Provide the [X, Y] coordinate of the cell's center where the given text is located.  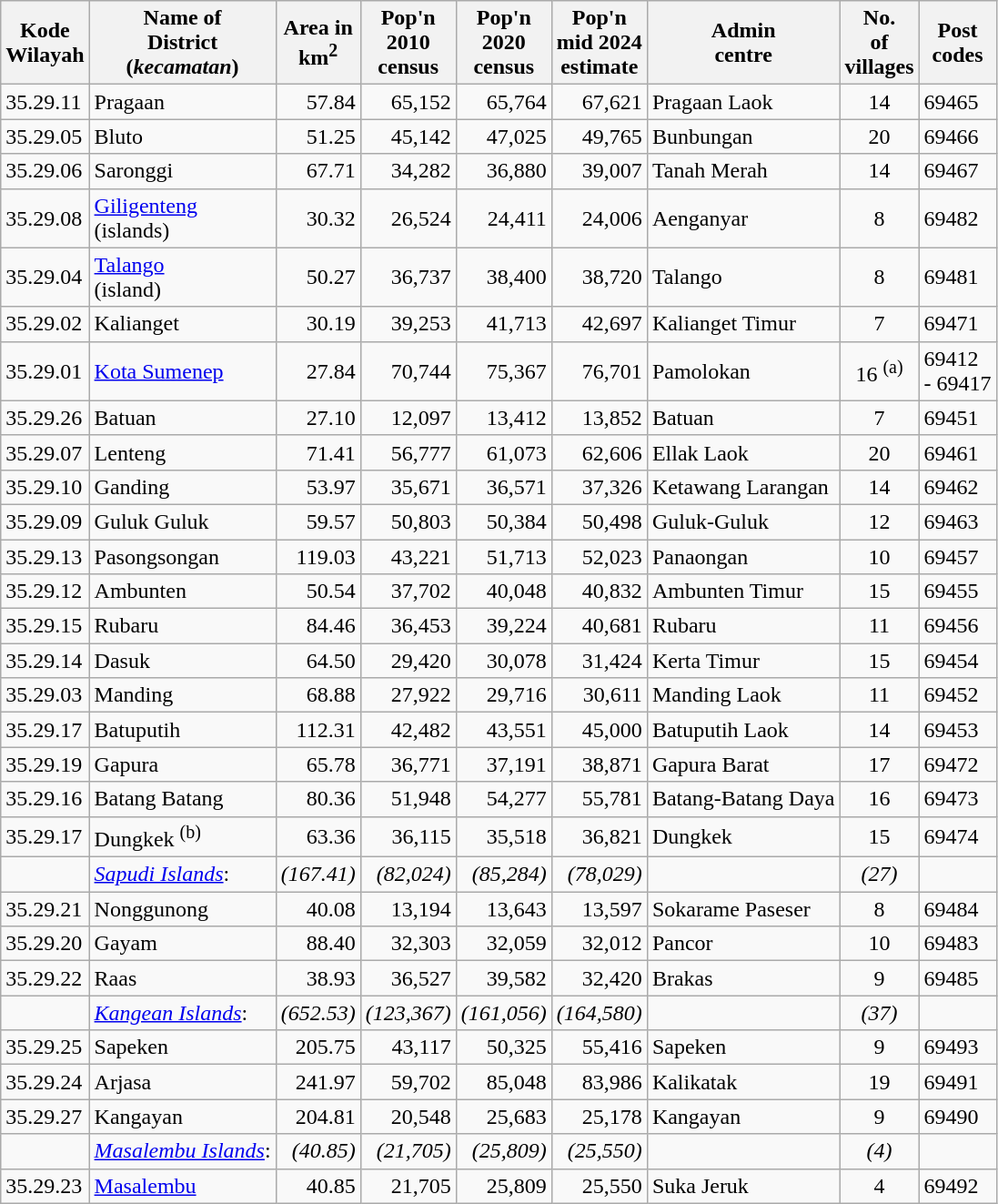
Kerta Timur [743, 661]
69474 [957, 837]
43,551 [504, 730]
35.29.20 [45, 944]
Pamolokan [743, 371]
50,384 [504, 521]
38.93 [318, 978]
36,821 [599, 837]
36,527 [408, 978]
Pancor [743, 944]
43,117 [408, 1047]
Batuputih Laok [743, 730]
(167.41) [318, 875]
21,705 [408, 1186]
Dasuk [182, 661]
25,809 [504, 1186]
69485 [957, 978]
Ambunten [182, 592]
(21,705) [408, 1151]
Batuputih [182, 730]
56,777 [408, 452]
30.32 [318, 218]
13,643 [504, 909]
67,621 [599, 102]
69483 [957, 944]
35.29.24 [45, 1082]
35.29.15 [45, 626]
35,518 [504, 837]
12,097 [408, 418]
35.29.02 [45, 324]
51.25 [318, 137]
(85,284) [504, 875]
(27) [879, 875]
36,115 [408, 837]
69484 [957, 909]
(25,550) [599, 1151]
4 [879, 1186]
50,803 [408, 521]
Manding Laok [743, 695]
30.19 [318, 324]
204.81 [318, 1117]
24,411 [504, 218]
Pragaan [182, 102]
50,325 [504, 1047]
36,737 [408, 277]
(78,029) [599, 875]
76,701 [599, 371]
36,880 [504, 171]
39,582 [504, 978]
69493 [957, 1047]
Kalikatak [743, 1082]
55,416 [599, 1047]
35.29.25 [45, 1047]
Bunbungan [743, 137]
Brakas [743, 978]
35.29.10 [45, 487]
35.29.14 [45, 661]
Name of District (kecamatan) [182, 43]
69462 [957, 487]
35.29.11 [45, 102]
36,771 [408, 764]
32,059 [504, 944]
69461 [957, 452]
67.71 [318, 171]
53.97 [318, 487]
Dungkek (b) [182, 837]
25,683 [504, 1117]
20,548 [408, 1117]
32,303 [408, 944]
31,424 [599, 661]
39,224 [504, 626]
Masalembu [182, 1186]
51,713 [504, 556]
Kangean Islands: [182, 1013]
40,048 [504, 592]
69456 [957, 626]
55,781 [599, 799]
37,191 [504, 764]
16 [879, 799]
Panaongan [743, 556]
Pragaan Laok [743, 102]
57.84 [318, 102]
Gapura [182, 764]
No. of villages [879, 43]
38,871 [599, 764]
69455 [957, 592]
Sokarame Paseser [743, 909]
34,282 [408, 171]
69481 [957, 277]
27,922 [408, 695]
Suka Jeruk [743, 1186]
35.29.03 [45, 695]
Dungkek [743, 837]
25,550 [599, 1186]
(4) [879, 1151]
Giligenteng (islands) [182, 218]
39,007 [599, 171]
(37) [879, 1013]
24,006 [599, 218]
Guluk-Guluk [743, 521]
Ganding [182, 487]
32,012 [599, 944]
36,571 [504, 487]
35.29.23 [45, 1186]
Masalembu Islands: [182, 1151]
27.84 [318, 371]
42,697 [599, 324]
35.29.16 [45, 799]
65,152 [408, 102]
69491 [957, 1082]
37,326 [599, 487]
Batang Batang [182, 799]
39,253 [408, 324]
Guluk Guluk [182, 521]
Raas [182, 978]
69465 [957, 102]
50.54 [318, 592]
69457 [957, 556]
13,194 [408, 909]
45,000 [599, 730]
35.29.21 [45, 909]
Gapura Barat [743, 764]
47,025 [504, 137]
32,420 [599, 978]
30,078 [504, 661]
29,420 [408, 661]
45,142 [408, 137]
Talango (island) [182, 277]
Ambunten Timur [743, 592]
69453 [957, 730]
65.78 [318, 764]
69467 [957, 171]
69463 [957, 521]
52,023 [599, 556]
35.29.06 [45, 171]
49,765 [599, 137]
Nonggunong [182, 909]
13,852 [599, 418]
35.29.08 [45, 218]
85,048 [504, 1082]
51,948 [408, 799]
(82,024) [408, 875]
59,702 [408, 1082]
69466 [957, 137]
40.08 [318, 909]
69482 [957, 218]
38,400 [504, 277]
12 [879, 521]
Bluto [182, 137]
68.88 [318, 695]
41,713 [504, 324]
Kota Sumenep [182, 371]
35,671 [408, 487]
35.29.26 [45, 418]
43,221 [408, 556]
Batang-Batang Daya [743, 799]
112.31 [318, 730]
35.29.09 [45, 521]
27.10 [318, 418]
59.57 [318, 521]
71.41 [318, 452]
Pop'n 2010census [408, 43]
35.29.07 [45, 452]
35.29.27 [45, 1117]
(123,367) [408, 1013]
35.29.05 [45, 137]
54,277 [504, 799]
62,606 [599, 452]
Arjasa [182, 1082]
69472 [957, 764]
Kalianget Timur [743, 324]
69492 [957, 1186]
13,597 [599, 909]
Postcodes [957, 43]
(161,056) [504, 1013]
Talango [743, 277]
(40.85) [318, 1151]
38,720 [599, 277]
36,453 [408, 626]
17 [879, 764]
Manding [182, 695]
Area inkm2 [318, 43]
69473 [957, 799]
Ellak Laok [743, 452]
69451 [957, 418]
37,702 [408, 592]
(25,809) [504, 1151]
84.46 [318, 626]
35.29.01 [45, 371]
30,611 [599, 695]
69471 [957, 324]
Kalianget [182, 324]
Pasongsongan [182, 556]
35.29.19 [45, 764]
Ketawang Larangan [743, 487]
35.29.13 [45, 556]
80.36 [318, 799]
Aenganyar [743, 218]
Gayam [182, 944]
40.85 [318, 1186]
Pop'n mid 2024estimate [599, 43]
88.40 [318, 944]
35.29.12 [45, 592]
65,764 [504, 102]
69452 [957, 695]
50,498 [599, 521]
119.03 [318, 556]
63.36 [318, 837]
Pop'n 2020census [504, 43]
35.29.22 [45, 978]
29,716 [504, 695]
69490 [957, 1117]
19 [879, 1082]
64.50 [318, 661]
69454 [957, 661]
83,986 [599, 1082]
(652.53) [318, 1013]
Lenteng [182, 452]
Admincentre [743, 43]
13,412 [504, 418]
69412- 69417 [957, 371]
42,482 [408, 730]
50.27 [318, 277]
Kode Wilayah [45, 43]
25,178 [599, 1117]
70,744 [408, 371]
Saronggi [182, 171]
75,367 [504, 371]
61,073 [504, 452]
35.29.04 [45, 277]
205.75 [318, 1047]
40,832 [599, 592]
241.97 [318, 1082]
40,681 [599, 626]
16 (a) [879, 371]
26,524 [408, 218]
Tanah Merah [743, 171]
Sapudi Islands: [182, 875]
(164,580) [599, 1013]
